Search for the cell housing the specified text and yield its [x, y] center coordinate. 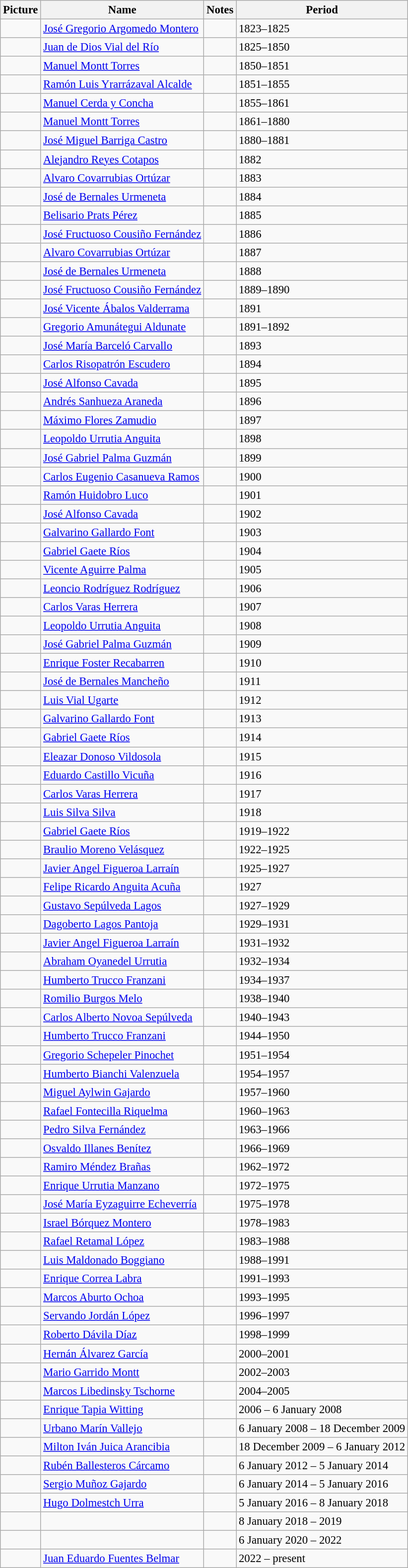
1925–1927 [322, 868]
1861–1880 [322, 122]
Period [322, 10]
Ramiro Méndez Brañas [122, 1167]
Romilio Burgos Melo [122, 999]
José Miguel Barriga Castro [122, 140]
1957–1960 [322, 1092]
1932–1934 [322, 961]
1966–1969 [322, 1148]
6 January 2008 – 18 December 2009 [322, 1428]
Ramón Huidobro Luco [122, 495]
Hugo Dolmestch Urra [122, 1502]
1917 [322, 794]
Vicente Aguirre Palma [122, 570]
1880–1881 [322, 140]
1886 [322, 234]
Enrique Tapia Witting [122, 1409]
1903 [322, 533]
1934–1937 [322, 980]
1931–1932 [322, 943]
1825–1850 [322, 47]
José Gregorio Argomedo Montero [122, 29]
1889–1890 [322, 290]
1988–1991 [322, 1260]
1978–1983 [322, 1223]
Luis Maldonado Boggiano [122, 1260]
1899 [322, 458]
1944–1950 [322, 1036]
Luis Silva Silva [122, 812]
Ramón Luis Yrarrázaval Alcalde [122, 84]
1929–1931 [322, 924]
Israel Bórquez Montero [122, 1223]
Gregorio Amunátegui Aldunate [122, 327]
Enrique Correa Labra [122, 1279]
1993–1995 [322, 1297]
1913 [322, 719]
1912 [322, 700]
Marcos Aburto Ochoa [122, 1297]
Carlos Eugenio Casanueva Ramos [122, 477]
Abraham Oyanedel Urrutia [122, 961]
1883 [322, 178]
1908 [322, 626]
Marcos Libedinsky Tschorne [122, 1391]
Braulio Moreno Velásquez [122, 850]
Humberto Bianchi Valenzuela [122, 1074]
Servando Jordán López [122, 1316]
1909 [322, 644]
1904 [322, 551]
1998–1999 [322, 1335]
1983–1988 [322, 1241]
Mario Garrido Montt [122, 1372]
José María Eyzaguirre Echeverría [122, 1204]
5 January 2016 – 8 January 2018 [322, 1502]
Picture [21, 10]
Gregorio Schepeler Pinochet [122, 1055]
Miguel Aylwin Gajardo [122, 1092]
Sergio Muñoz Gajardo [122, 1484]
1918 [322, 812]
Juan Eduardo Fuentes Belmar [122, 1559]
Pedro Silva Fernández [122, 1130]
1896 [322, 402]
Rafael Retamal López [122, 1241]
Luis Vial Ugarte [122, 700]
1884 [322, 197]
1938–1940 [322, 999]
Urbano Marín Vallejo [122, 1428]
José Vicente Ábalos Valderrama [122, 308]
1855–1861 [322, 103]
1975–1978 [322, 1204]
1922–1925 [322, 850]
Rubén Ballesteros Cárcamo [122, 1465]
Notes [220, 10]
Juan de Dios Vial del Río [122, 47]
Enrique Urrutia Manzano [122, 1185]
1911 [322, 682]
Rafael Fontecilla Riquelma [122, 1111]
1996–1997 [322, 1316]
1910 [322, 663]
1940–1943 [322, 1018]
6 January 2012 – 5 January 2014 [322, 1465]
1916 [322, 775]
Máximo Flores Zamudio [122, 420]
1885 [322, 215]
Leoncio Rodríguez Rodríguez [122, 588]
Andrés Sanhueza Araneda [122, 402]
1905 [322, 570]
1972–1975 [322, 1185]
1891 [322, 308]
1962–1972 [322, 1167]
6 January 2020 – 2022 [322, 1540]
1954–1957 [322, 1074]
6 January 2014 – 5 January 2016 [322, 1484]
1897 [322, 420]
1914 [322, 738]
1894 [322, 364]
Alejandro Reyes Cotapos [122, 159]
1902 [322, 514]
1960–1963 [322, 1111]
1851–1855 [322, 84]
Osvaldo Illanes Benítez [122, 1148]
Belisario Prats Pérez [122, 215]
José María Barceló Carvallo [122, 346]
2004–2005 [322, 1391]
2006 – 6 January 2008 [322, 1409]
1907 [322, 607]
1963–1966 [322, 1130]
18 December 2009 – 6 January 2012 [322, 1447]
1915 [322, 756]
1893 [322, 346]
1891–1892 [322, 327]
1906 [322, 588]
1991–1993 [322, 1279]
1951–1954 [322, 1055]
Roberto Dávila Díaz [122, 1335]
José de Bernales Mancheño [122, 682]
1927 [322, 887]
1882 [322, 159]
Milton Iván Juica Arancibia [122, 1447]
Felipe Ricardo Anguita Acuña [122, 887]
1900 [322, 477]
Carlos Alberto Novoa Sepúlveda [122, 1018]
Gustavo Sepúlveda Lagos [122, 905]
1927–1929 [322, 905]
Eduardo Castillo Vicuña [122, 775]
1898 [322, 439]
Manuel Cerda y Concha [122, 103]
Name [122, 10]
Enrique Foster Recabarren [122, 663]
1895 [322, 383]
8 January 2018 – 2019 [322, 1521]
2002–2003 [322, 1372]
1919–1922 [322, 831]
Hernán Álvarez García [122, 1354]
Eleazar Donoso Vildosola [122, 756]
2022 – present [322, 1559]
Carlos Risopatrón Escudero [122, 364]
1888 [322, 271]
2000–2001 [322, 1354]
1823–1825 [322, 29]
1887 [322, 253]
1850–1851 [322, 66]
1901 [322, 495]
Dagoberto Lagos Pantoja [122, 924]
